Detect which cell encompasses the target text, then output its [x, y] center coordinate. 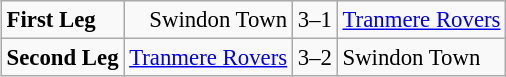
3–2 [314, 58]
Second Leg [62, 58]
3–1 [314, 20]
First Leg [62, 20]
